For the text-containing cell, return its midpoint in [X, Y] coordinate format. 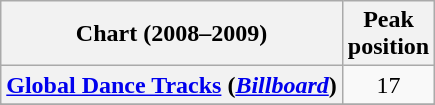
Peakposition [388, 34]
Chart (2008–2009) [172, 34]
Global Dance Tracks (Billboard) [172, 85]
17 [388, 85]
